Return [x, y] of the center of cell containing provided text 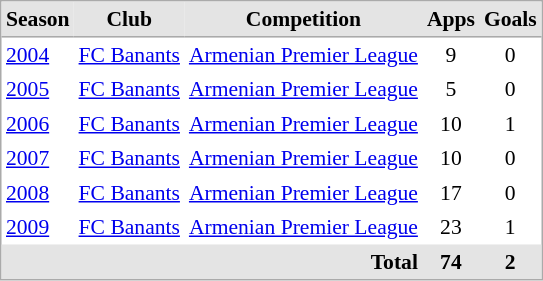
Apps [450, 20]
Total [212, 261]
2008 [38, 193]
74 [450, 261]
23 [450, 227]
9 [450, 55]
2007 [38, 158]
2006 [38, 123]
2004 [38, 55]
2 [510, 261]
Competition [303, 20]
Club [129, 20]
17 [450, 193]
5 [450, 89]
Goals [510, 20]
2009 [38, 227]
Season [38, 20]
2005 [38, 89]
